Find where the given text appears and provide that cell's center as (x, y) coordinate. 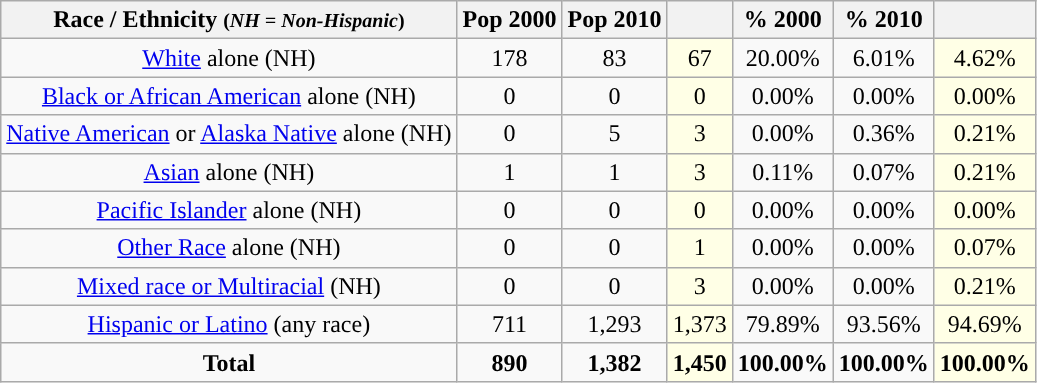
0.11% (782, 172)
% 2000 (782, 20)
1,293 (614, 324)
890 (510, 362)
0.36% (884, 134)
711 (510, 324)
Asian alone (NH) (229, 172)
Pacific Islander alone (NH) (229, 210)
4.62% (984, 58)
Total (229, 362)
1,450 (700, 362)
67 (700, 58)
Mixed race or Multiracial (NH) (229, 286)
Pop 2000 (510, 20)
20.00% (782, 58)
6.01% (884, 58)
Other Race alone (NH) (229, 248)
Hispanic or Latino (any race) (229, 324)
83 (614, 58)
79.89% (782, 324)
Race / Ethnicity (NH = Non-Hispanic) (229, 20)
93.56% (884, 324)
Pop 2010 (614, 20)
% 2010 (884, 20)
White alone (NH) (229, 58)
94.69% (984, 324)
5 (614, 134)
1,382 (614, 362)
178 (510, 58)
1,373 (700, 324)
Black or African American alone (NH) (229, 96)
Native American or Alaska Native alone (NH) (229, 134)
